Locate the cell with the specified text and output its (x, y) center coordinate. 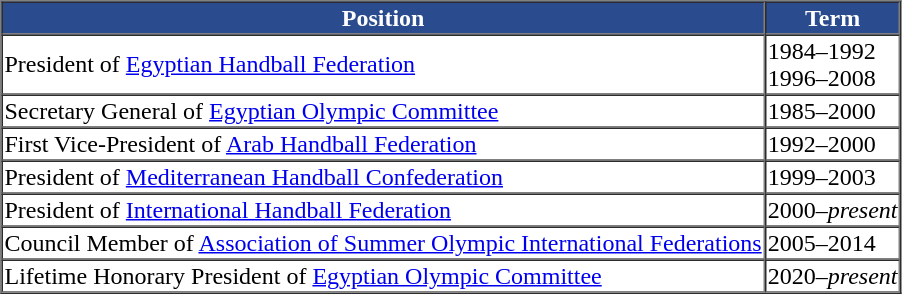
President of Egyptian Handball Federation (384, 64)
Term (833, 18)
2020–present (833, 276)
1999–2003 (833, 176)
First Vice-President of Arab Handball Federation (384, 144)
2000–present (833, 210)
President of International Handball Federation (384, 210)
Lifetime Honorary President of Egyptian Olympic Committee (384, 276)
Position (384, 18)
Council Member of Association of Summer Olympic International Federations (384, 242)
1984–19921996–2008 (833, 64)
2005–2014 (833, 242)
Secretary General of Egyptian Olympic Committee (384, 110)
1992–2000 (833, 144)
1985–2000 (833, 110)
President of Mediterranean Handball Confederation (384, 176)
